Locate the cell with the specified text and output its [X, Y] center coordinate. 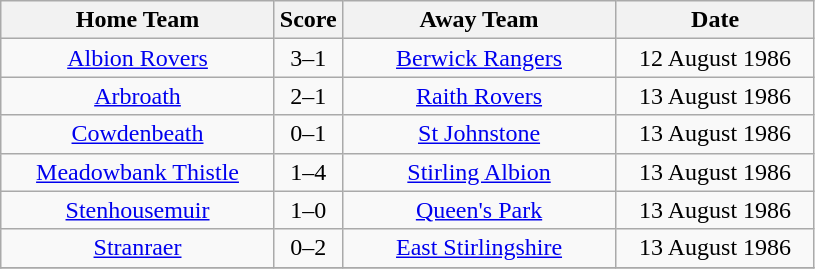
Albion Rovers [138, 58]
1–4 [308, 172]
Date [716, 20]
0–2 [308, 248]
Stirling Albion [479, 172]
2–1 [308, 96]
0–1 [308, 134]
Arbroath [138, 96]
1–0 [308, 210]
3–1 [308, 58]
Meadowbank Thistle [138, 172]
Cowdenbeath [138, 134]
Stenhousemuir [138, 210]
Stranraer [138, 248]
Away Team [479, 20]
Raith Rovers [479, 96]
Home Team [138, 20]
Queen's Park [479, 210]
Score [308, 20]
Berwick Rangers [479, 58]
St Johnstone [479, 134]
East Stirlingshire [479, 248]
12 August 1986 [716, 58]
